Capture the cell that displays the provided text and extract its [x, y] central coordinate. 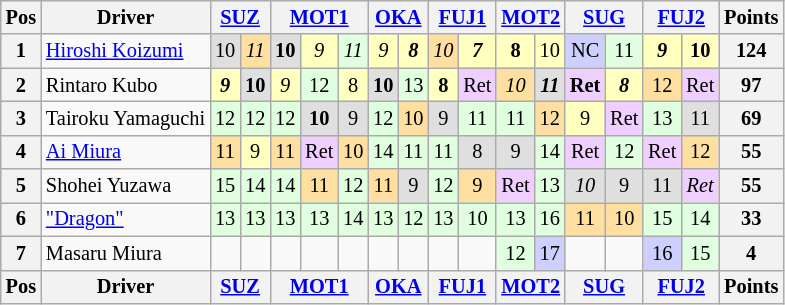
33 [751, 219]
17 [550, 253]
97 [751, 85]
"Dragon" [126, 219]
124 [751, 51]
5 [21, 186]
NC [585, 51]
69 [751, 118]
1 [21, 51]
3 [21, 118]
Rintaro Kubo [126, 85]
Ai Miura [126, 152]
Masaru Miura [126, 253]
6 [21, 219]
Tairoku Yamaguchi [126, 118]
2 [21, 85]
Shohei Yuzawa [126, 186]
Hiroshi Koizumi [126, 51]
